Find where the given text appears and provide that cell's center as [x, y] coordinate. 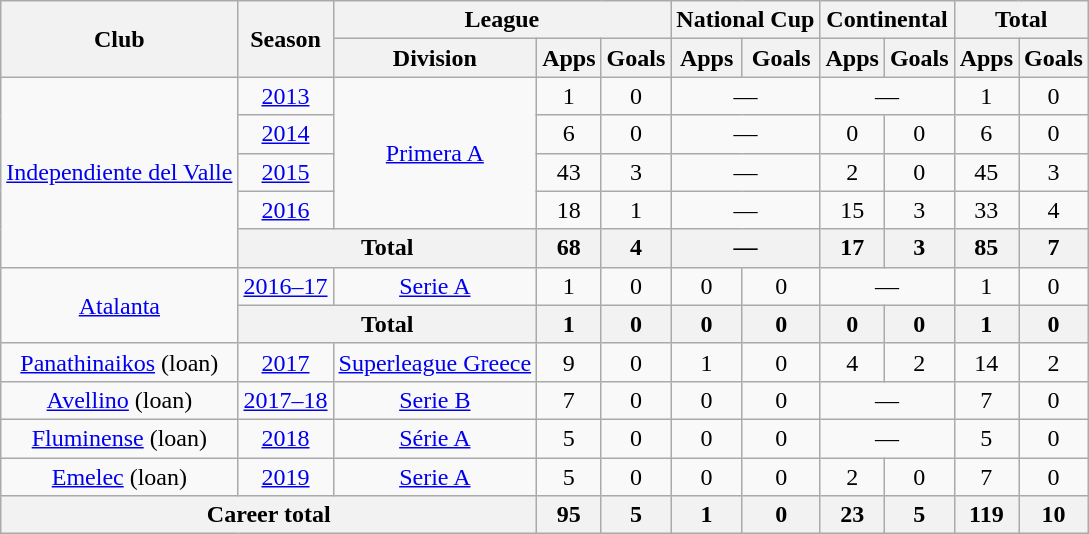
Career total [269, 515]
68 [569, 248]
Club [120, 39]
2015 [286, 172]
Division [435, 58]
33 [986, 210]
Independiente del Valle [120, 172]
2018 [286, 438]
18 [569, 210]
95 [569, 515]
9 [569, 362]
2013 [286, 96]
Avellino (loan) [120, 400]
Superleague Greece [435, 362]
2016–17 [286, 286]
85 [986, 248]
Fluminense (loan) [120, 438]
Season [286, 39]
2017–18 [286, 400]
45 [986, 172]
Continental [887, 20]
10 [1054, 515]
2016 [286, 210]
14 [986, 362]
2019 [286, 477]
2017 [286, 362]
119 [986, 515]
15 [852, 210]
Série A [435, 438]
Panathinaikos (loan) [120, 362]
Emelec (loan) [120, 477]
43 [569, 172]
Atalanta [120, 305]
23 [852, 515]
League [502, 20]
Serie B [435, 400]
National Cup [746, 20]
17 [852, 248]
2014 [286, 134]
Primera A [435, 153]
